Return the [x, y] coordinate for the center point of the cell that contains the specified text.  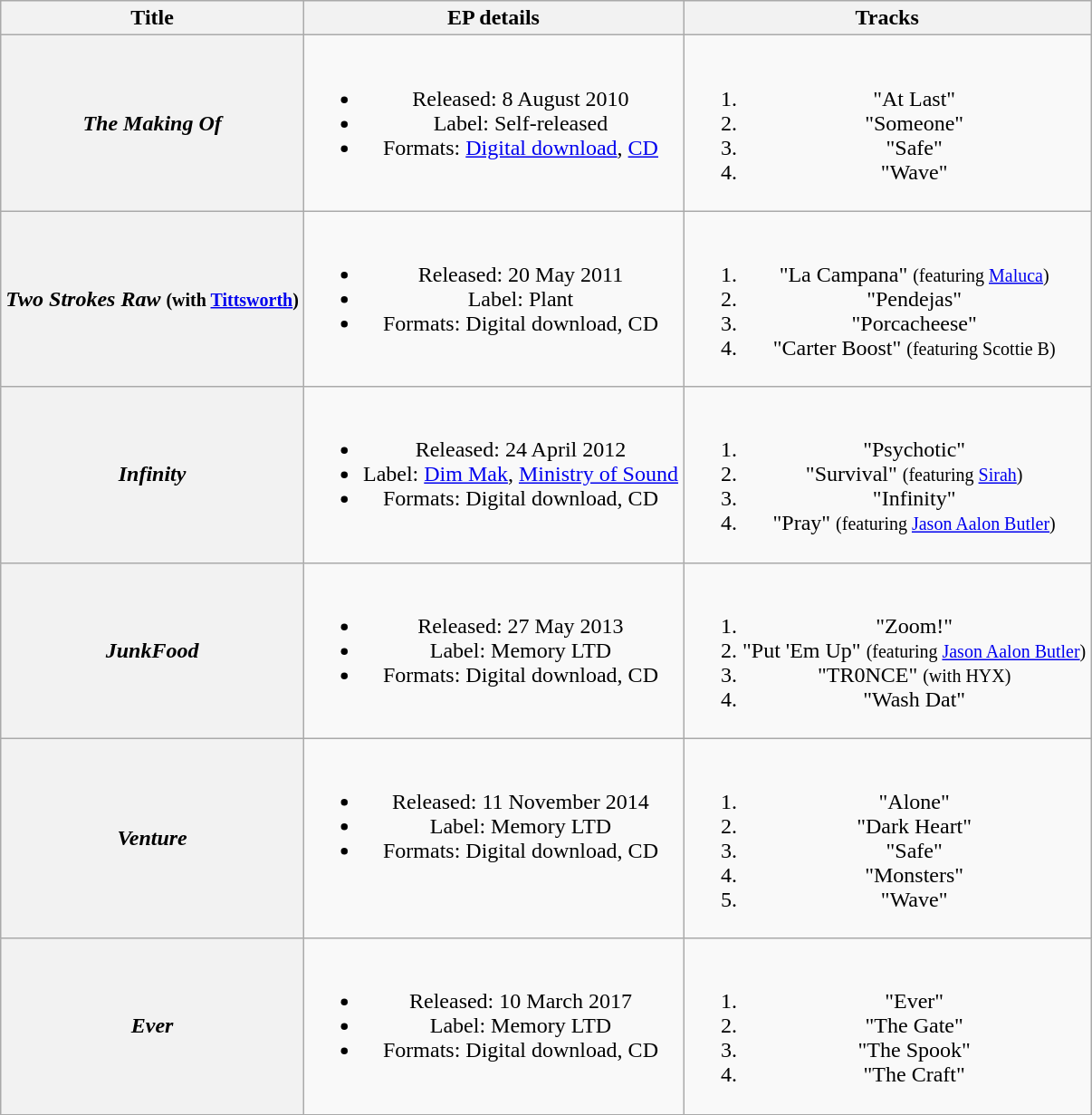
Released: 11 November 2014Label: Memory LTDFormats: Digital download, CD [493, 839]
Released: 24 April 2012Label: Dim Mak, Ministry of SoundFormats: Digital download, CD [493, 475]
"Alone""Dark Heart""Safe""Monsters""Wave" [886, 839]
"La Campana" (featuring Maluca)"Pendejas""Porcacheese""Carter Boost" (featuring Scottie B) [886, 299]
Tracks [886, 18]
"Psychotic""Survival" (featuring Sirah)"Infinity""Pray" (featuring Jason Aalon Butler) [886, 475]
Two Strokes Raw (with Tittsworth) [152, 299]
Released: 20 May 2011Label: PlantFormats: Digital download, CD [493, 299]
Ever [152, 1026]
"Zoom!""Put 'Em Up" (featuring Jason Aalon Butler)"TR0NCE" (with HYX)"Wash Dat" [886, 650]
EP details [493, 18]
Released: 27 May 2013Label: Memory LTDFormats: Digital download, CD [493, 650]
JunkFood [152, 650]
Released: 8 August 2010Label: Self-releasedFormats: Digital download, CD [493, 123]
Title [152, 18]
Infinity [152, 475]
The Making Of [152, 123]
"Ever""The Gate""The Spook""The Craft" [886, 1026]
"At Last""Someone""Safe""Wave" [886, 123]
Released: 10 March 2017Label: Memory LTDFormats: Digital download, CD [493, 1026]
Venture [152, 839]
